Locate the cell with the specified text and output its (X, Y) center coordinate. 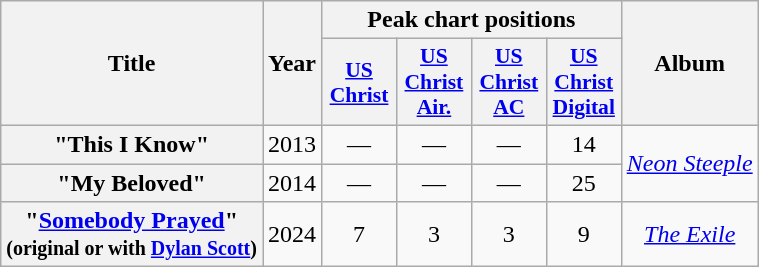
"Somebody Prayed"(original or with Dylan Scott) (132, 234)
2024 (292, 234)
USChrist AC (508, 82)
The Exile (690, 234)
"This I Know" (132, 144)
US ChristDigital (584, 82)
Neon Steeple (690, 163)
2013 (292, 144)
25 (584, 183)
USChrist (360, 82)
Peak chart positions (472, 20)
9 (584, 234)
USChrist Air. (434, 82)
Year (292, 64)
"My Beloved" (132, 183)
Title (132, 64)
Album (690, 64)
2014 (292, 183)
14 (584, 144)
7 (360, 234)
